From the cell containing the given text, extract its center point as (X, Y) coordinate. 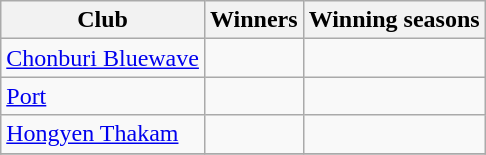
Hongyen Thakam (103, 134)
Port (103, 96)
Winning seasons (394, 20)
Club (103, 20)
Chonburi Bluewave (103, 58)
Winners (254, 20)
